For the text-containing cell, return its midpoint in (X, Y) coordinate format. 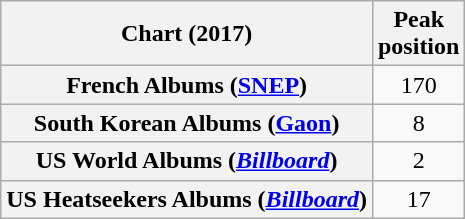
2 (418, 161)
8 (418, 123)
170 (418, 85)
US World Albums (Billboard) (187, 161)
17 (418, 199)
US Heatseekers Albums (Billboard) (187, 199)
Peakposition (418, 34)
South Korean Albums (Gaon) (187, 123)
Chart (2017) (187, 34)
French Albums (SNEP) (187, 85)
